Extract the (X, Y) coordinate from the center of the cell holding the provided text.  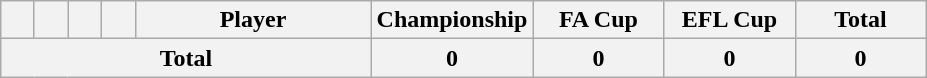
FA Cup (598, 20)
EFL Cup (730, 20)
Championship (452, 20)
Player (253, 20)
